Search for the cell housing the specified text and yield its (X, Y) center coordinate. 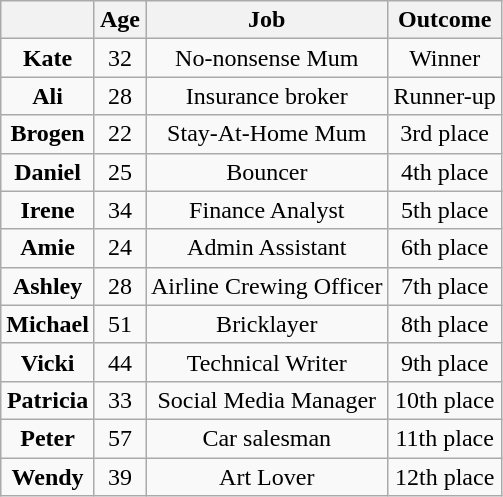
Ali (48, 96)
Ashley (48, 286)
Airline Crewing Officer (268, 286)
Car salesman (268, 438)
Stay-At-Home Mum (268, 134)
8th place (444, 324)
No-nonsense Mum (268, 58)
32 (120, 58)
3rd place (444, 134)
Vicki (48, 362)
Wendy (48, 477)
Patricia (48, 400)
51 (120, 324)
Bouncer (268, 172)
44 (120, 362)
33 (120, 400)
Insurance broker (268, 96)
Amie (48, 248)
57 (120, 438)
10th place (444, 400)
Irene (48, 210)
Social Media Manager (268, 400)
Age (120, 20)
Brogen (48, 134)
Bricklayer (268, 324)
Outcome (444, 20)
Peter (48, 438)
7th place (444, 286)
Finance Analyst (268, 210)
6th place (444, 248)
Admin Assistant (268, 248)
Runner-up (444, 96)
5th place (444, 210)
22 (120, 134)
11th place (444, 438)
24 (120, 248)
Art Lover (268, 477)
9th place (444, 362)
Michael (48, 324)
Daniel (48, 172)
Job (268, 20)
Kate (48, 58)
25 (120, 172)
Technical Writer (268, 362)
Winner (444, 58)
12th place (444, 477)
39 (120, 477)
4th place (444, 172)
34 (120, 210)
